Capture the cell that displays the provided text and extract its [X, Y] central coordinate. 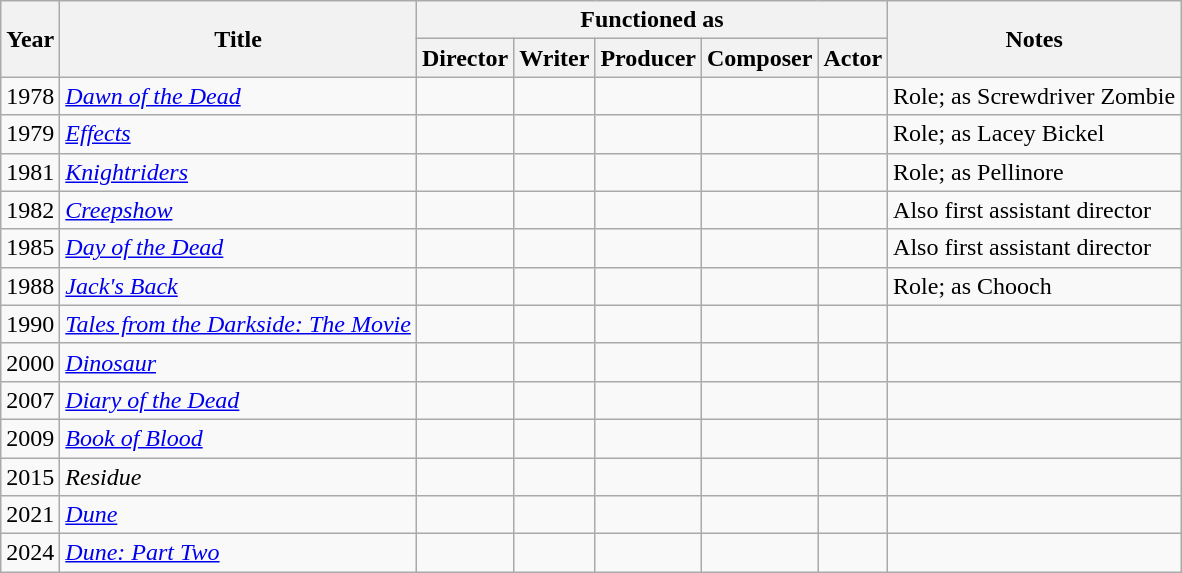
2024 [30, 553]
1978 [30, 96]
Notes [1034, 39]
Year [30, 39]
Dune: Part Two [238, 553]
Dawn of the Dead [238, 96]
1988 [30, 286]
Diary of the Dead [238, 400]
Role; as Chooch [1034, 286]
Residue [238, 477]
1990 [30, 324]
Effects [238, 134]
2021 [30, 515]
2009 [30, 438]
Tales from the Darkside: The Movie [238, 324]
2015 [30, 477]
Dinosaur [238, 362]
Creepshow [238, 210]
Title [238, 39]
Functioned as [652, 20]
Role; as Screwdriver Zombie [1034, 96]
Director [464, 58]
Composer [759, 58]
1982 [30, 210]
2000 [30, 362]
Book of Blood [238, 438]
2007 [30, 400]
Writer [554, 58]
Knightriders [238, 172]
1985 [30, 248]
Producer [648, 58]
Role; as Lacey Bickel [1034, 134]
Dune [238, 515]
Jack's Back [238, 286]
Day of the Dead [238, 248]
1979 [30, 134]
Role; as Pellinore [1034, 172]
Actor [853, 58]
1981 [30, 172]
